Identify which cell holds the provided text, then report its [x, y] central coordinate. 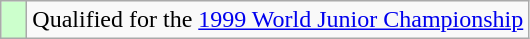
Qualified for the 1999 World Junior Championship [278, 20]
